Detect which cell encompasses the target text, then output its (x, y) center coordinate. 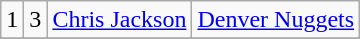
Denver Nuggets (276, 20)
3 (36, 20)
Chris Jackson (120, 20)
1 (12, 20)
